Pinpoint the cell where the given text exists, returning its [x, y] midpoint coordinate. 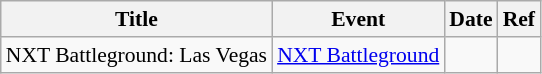
NXT Battleground [358, 55]
NXT Battleground: Las Vegas [136, 55]
Date [470, 19]
Ref [519, 19]
Title [136, 19]
Event [358, 19]
